Identify which cell holds the provided text, then report its [x, y] central coordinate. 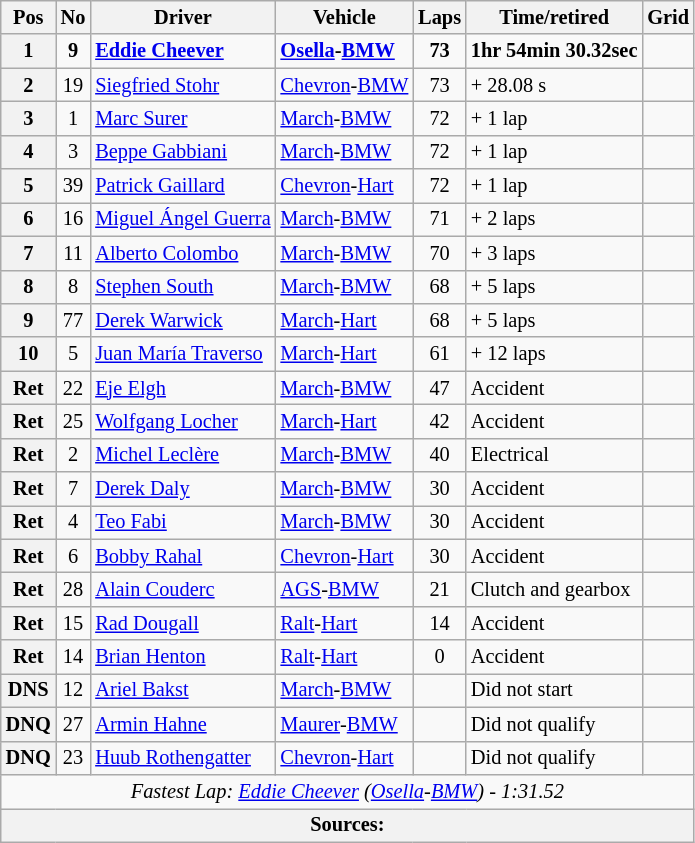
Stephen South [182, 287]
19 [74, 85]
Armin Hahne [182, 724]
Ariel Bakst [182, 690]
Alberto Colombo [182, 253]
Alain Couderc [182, 589]
12 [74, 690]
Derek Warwick [182, 320]
61 [440, 354]
Osella-BMW [345, 51]
40 [440, 455]
Clutch and gearbox [554, 589]
Miguel Ángel Guerra [182, 219]
70 [440, 253]
Bobby Rahal [182, 556]
Fastest Lap: Eddie Cheever (Osella-BMW) - 1:31.52 [348, 791]
47 [440, 388]
Eddie Cheever [182, 51]
Did not start [554, 690]
11 [74, 253]
77 [74, 320]
+ 3 laps [554, 253]
Juan María Traverso [182, 354]
+ 2 laps [554, 219]
No [74, 17]
Michel Leclère [182, 455]
Huub Rothengatter [182, 758]
22 [74, 388]
Grid [668, 17]
Derek Daly [182, 489]
1hr 54min 30.32sec [554, 51]
Marc Surer [182, 118]
+ 12 laps [554, 354]
10 [28, 354]
Maurer-BMW [345, 724]
AGS-BMW [345, 589]
+ 28.08 s [554, 85]
Brian Henton [182, 657]
Chevron-BMW [345, 85]
Time/retired [554, 17]
DNS [28, 690]
Laps [440, 17]
23 [74, 758]
42 [440, 421]
39 [74, 186]
Siegfried Stohr [182, 85]
27 [74, 724]
Pos [28, 17]
28 [74, 589]
Beppe Gabbiani [182, 152]
Teo Fabi [182, 522]
21 [440, 589]
Driver [182, 17]
Sources: [348, 825]
25 [74, 421]
0 [440, 657]
16 [74, 219]
Vehicle [345, 17]
15 [74, 623]
Eje Elgh [182, 388]
71 [440, 219]
Patrick Gaillard [182, 186]
Rad Dougall [182, 623]
Wolfgang Locher [182, 421]
Electrical [554, 455]
